Output the (X, Y) coordinate of the center of the cell containing the given text.  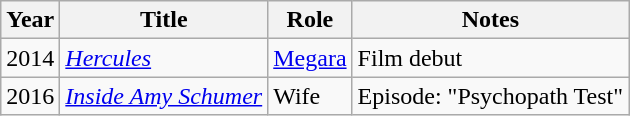
Megara (310, 58)
Film debut (490, 58)
Notes (490, 20)
Wife (310, 96)
Inside Amy Schumer (164, 96)
Year (30, 20)
Hercules (164, 58)
Role (310, 20)
Title (164, 20)
Episode: "Psychopath Test" (490, 96)
2014 (30, 58)
2016 (30, 96)
